Locate the cell with the specified text and output its [x, y] center coordinate. 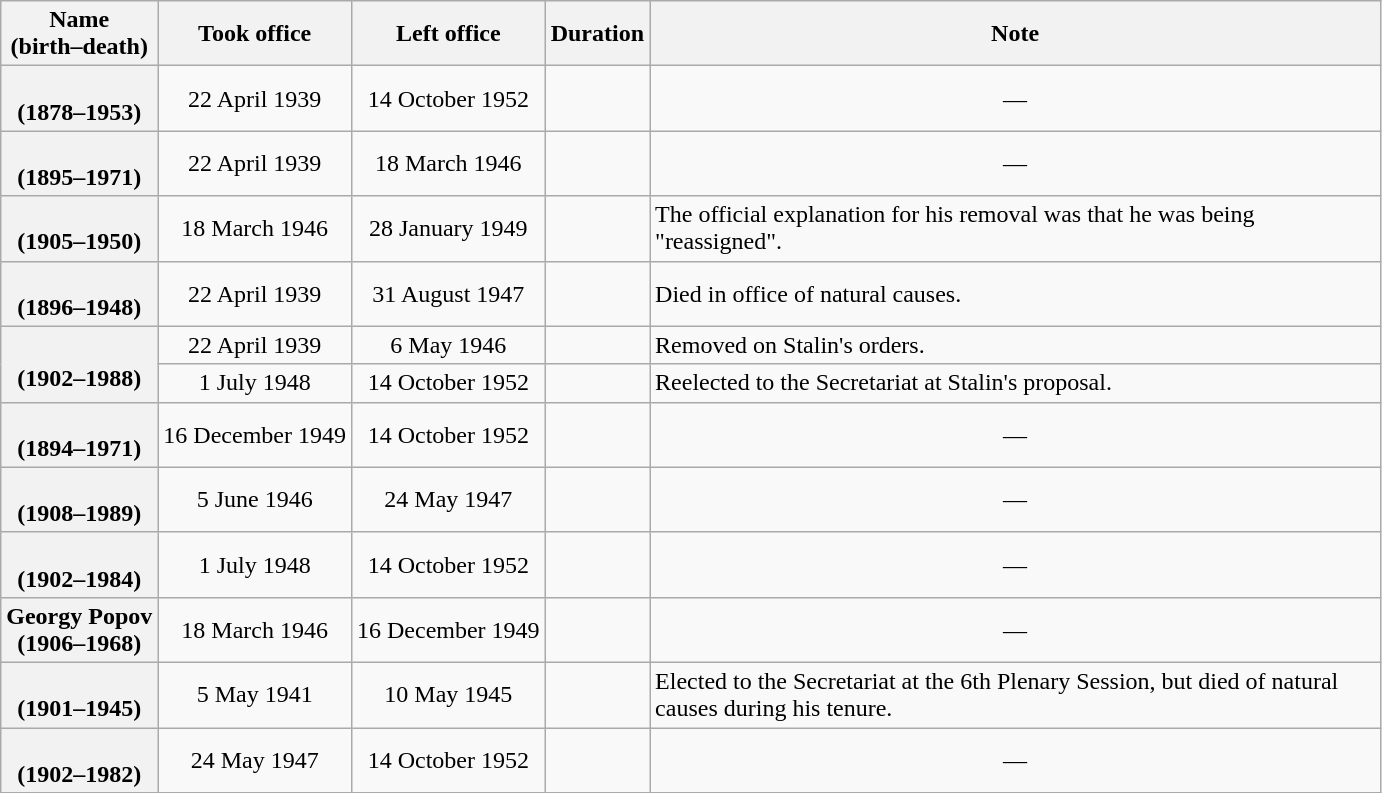
(1902–1988) [80, 364]
Note [1016, 34]
28 January 1949 [448, 228]
5 May 1941 [255, 694]
Elected to the Secretariat at the 6th Plenary Session, but died of natural causes during his tenure. [1016, 694]
Left office [448, 34]
The official explanation for his removal was that he was being "reassigned". [1016, 228]
Reelected to the Secretariat at Stalin's proposal. [1016, 383]
10 May 1945 [448, 694]
(1878–1953) [80, 98]
6 May 1946 [448, 345]
Georgy Popov(1906–1968) [80, 630]
Died in office of natural causes. [1016, 294]
(1901–1945) [80, 694]
Removed on Stalin's orders. [1016, 345]
Name(birth–death) [80, 34]
31 August 1947 [448, 294]
5 June 1946 [255, 500]
(1908–1989) [80, 500]
(1905–1950) [80, 228]
Duration [597, 34]
(1896–1948) [80, 294]
(1902–1984) [80, 564]
(1894–1971) [80, 434]
Took office [255, 34]
(1895–1971) [80, 164]
(1902–1982) [80, 760]
